Capture the cell that displays the provided text and extract its [x, y] central coordinate. 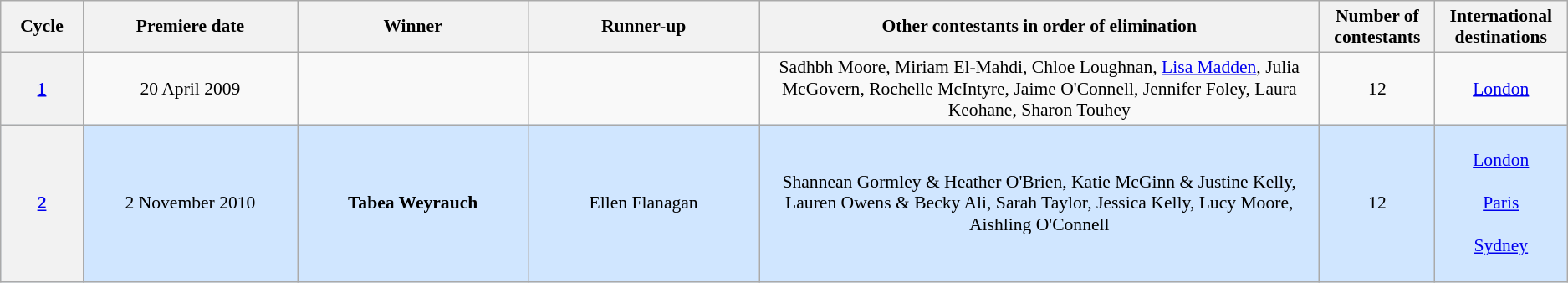
LondonParisSydney [1501, 204]
London [1501, 89]
2 November 2010 [190, 204]
1 [42, 89]
Premiere date [190, 27]
Other contestants in order of elimination [1039, 27]
Winner [413, 27]
20 April 2009 [190, 89]
Ellen Flanagan [644, 204]
2 [42, 204]
Runner-up [644, 27]
Number of contestants [1377, 27]
Cycle [42, 27]
International destinations [1501, 27]
Tabea Weyrauch [413, 204]
